Pinpoint the cell where the given text exists, returning its [x, y] midpoint coordinate. 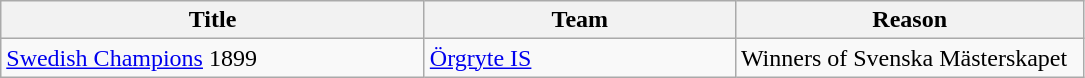
Winners of Svenska Mästerskapet [910, 58]
Örgryte IS [580, 58]
Reason [910, 20]
Swedish Champions 1899 [213, 58]
Team [580, 20]
Title [213, 20]
